Identify which cell holds the provided text, then report its (x, y) central coordinate. 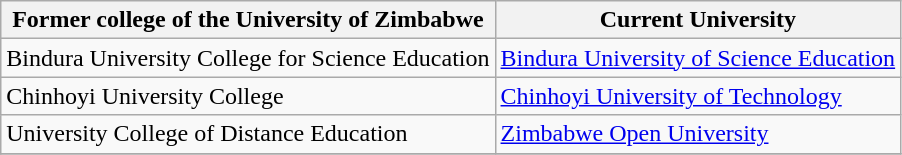
Chinhoyi University of Technology (698, 96)
Current University (698, 20)
Bindura University of Science Education (698, 58)
Chinhoyi University College (248, 96)
Bindura University College for Science Education (248, 58)
Former college of the University of Zimbabwe (248, 20)
Zimbabwe Open University (698, 134)
University College of Distance Education (248, 134)
